Search for the cell housing the specified text and yield its [X, Y] center coordinate. 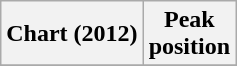
Chart (2012) [72, 34]
Peakposition [189, 34]
